From the cell containing the given text, extract its center point as [x, y] coordinate. 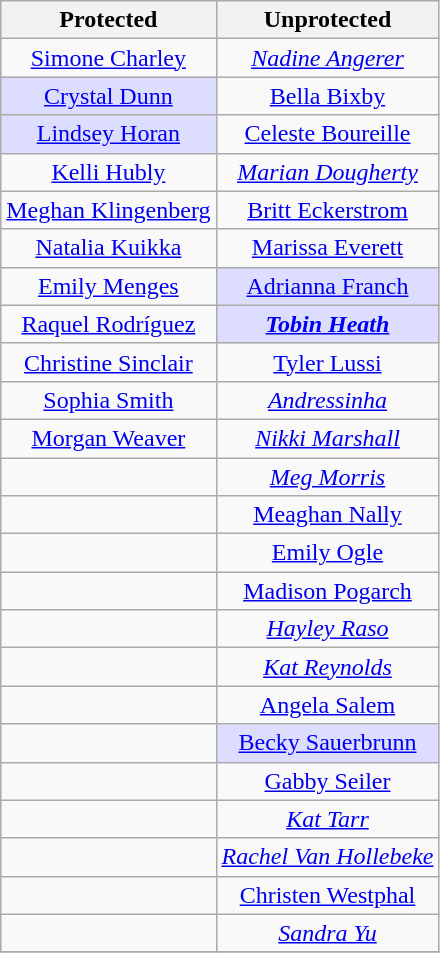
Protected [108, 20]
Hayley Raso [328, 629]
Sandra Yu [328, 933]
Tyler Lussi [328, 362]
Kelli Hubly [108, 172]
Rachel Van Hollebeke [328, 857]
Nadine Angerer [328, 58]
Meg Morris [328, 477]
Angela Salem [328, 705]
Morgan Weaver [108, 438]
Gabby Seiler [328, 781]
Tobin Heath [328, 324]
Kat Reynolds [328, 667]
Andressinha [328, 400]
Celeste Boureille [328, 134]
Unprotected [328, 20]
Madison Pogarch [328, 591]
Britt Eckerstrom [328, 210]
Marian Dougherty [328, 172]
Raquel Rodríguez [108, 324]
Sophia Smith [108, 400]
Marissa Everett [328, 248]
Meghan Klingenberg [108, 210]
Crystal Dunn [108, 96]
Nikki Marshall [328, 438]
Christen Westphal [328, 895]
Bella Bixby [328, 96]
Emily Ogle [328, 553]
Natalia Kuikka [108, 248]
Kat Tarr [328, 819]
Christine Sinclair [108, 362]
Lindsey Horan [108, 134]
Emily Menges [108, 286]
Simone Charley [108, 58]
Becky Sauerbrunn [328, 743]
Meaghan Nally [328, 515]
Adrianna Franch [328, 286]
